Scan for the cell matching the given text and deliver its [X, Y] coordinate at center. 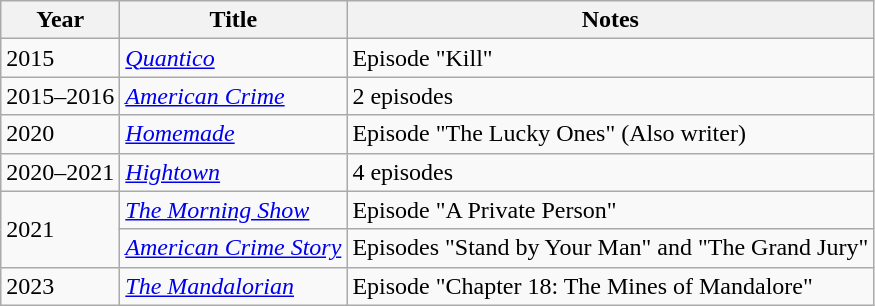
Title [234, 20]
Episode "Kill" [610, 58]
2015 [60, 58]
American Crime Story [234, 248]
2 episodes [610, 96]
2021 [60, 229]
Notes [610, 20]
American Crime [234, 96]
The Mandalorian [234, 286]
Homemade [234, 134]
Year [60, 20]
Hightown [234, 172]
The Morning Show [234, 210]
Episode "Chapter 18: The Mines of Mandalore" [610, 286]
Episode "A Private Person" [610, 210]
2020–2021 [60, 172]
Episode "The Lucky Ones" (Also writer) [610, 134]
2020 [60, 134]
Episodes "Stand by Your Man" and "The Grand Jury" [610, 248]
2015–2016 [60, 96]
Quantico [234, 58]
4 episodes [610, 172]
2023 [60, 286]
